Output the (X, Y) coordinate of the center of the cell containing the given text.  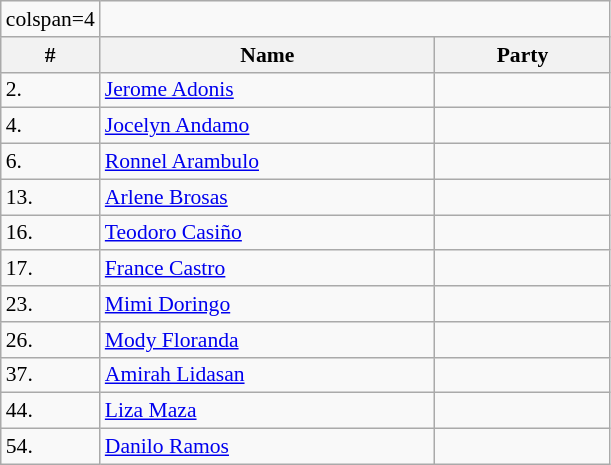
16. (50, 233)
37. (50, 375)
Mimi Doringo (268, 304)
Danilo Ramos (268, 447)
26. (50, 340)
Arlene Brosas (268, 197)
Teodoro Casiño (268, 233)
54. (50, 447)
Ronnel Arambulo (268, 162)
13. (50, 197)
# (50, 55)
Name (268, 55)
France Castro (268, 269)
Liza Maza (268, 411)
44. (50, 411)
23. (50, 304)
2. (50, 90)
4. (50, 126)
colspan=4 (50, 19)
Jocelyn Andamo (268, 126)
Party (522, 55)
Mody Floranda (268, 340)
6. (50, 162)
17. (50, 269)
Jerome Adonis (268, 90)
Amirah Lidasan (268, 375)
